Extract the [X, Y] coordinate from the center of the cell holding the provided text.  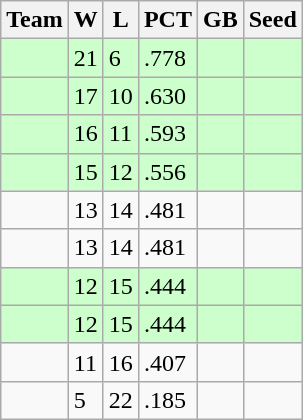
.778 [168, 58]
.185 [168, 400]
.556 [168, 172]
Seed [272, 20]
PCT [168, 20]
5 [86, 400]
6 [120, 58]
.407 [168, 362]
.593 [168, 134]
22 [120, 400]
10 [120, 96]
21 [86, 58]
L [120, 20]
17 [86, 96]
W [86, 20]
GB [220, 20]
.630 [168, 96]
Team [35, 20]
